Output the [X, Y] coordinate of the center of the cell containing the given text.  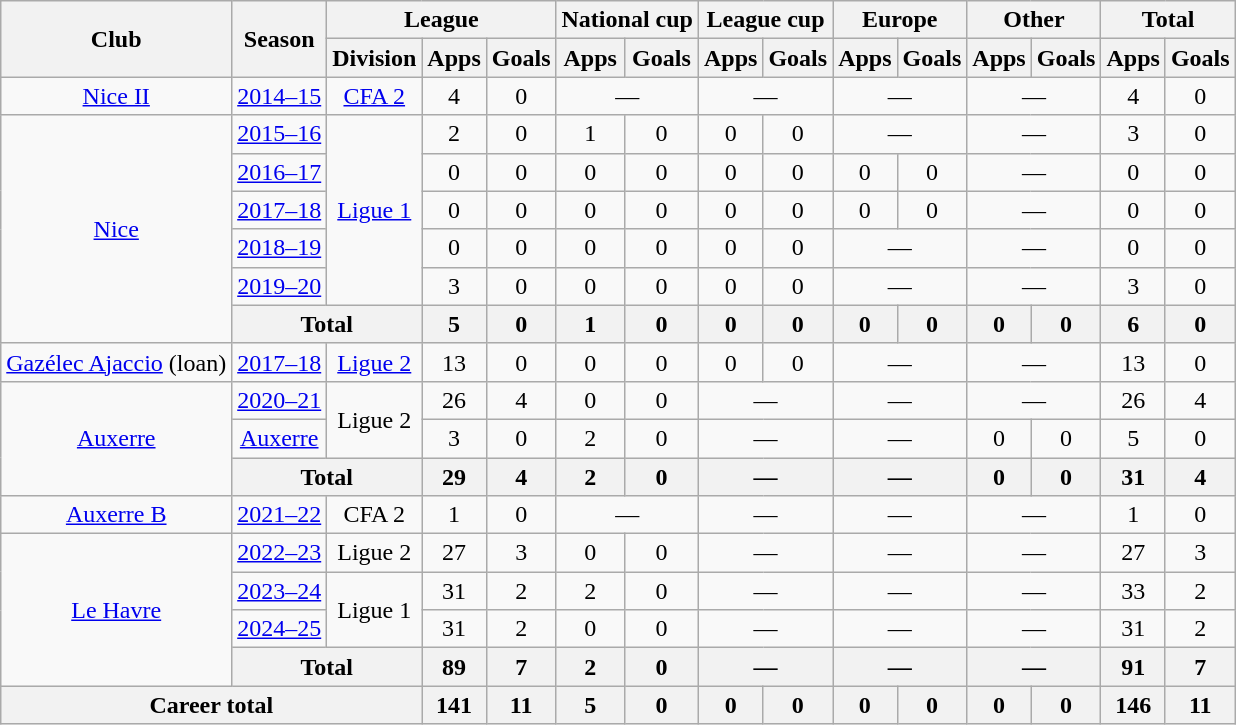
Season [280, 39]
2018–19 [280, 248]
29 [454, 477]
2015–16 [280, 134]
2014–15 [280, 96]
91 [1133, 667]
National cup [627, 20]
2022–23 [280, 553]
2023–24 [280, 591]
League [442, 20]
2019–20 [280, 286]
Career total [212, 705]
Le Havre [116, 610]
141 [454, 705]
2016–17 [280, 172]
6 [1133, 324]
2020–21 [280, 400]
Auxerre B [116, 515]
146 [1133, 705]
Division [374, 58]
2024–25 [280, 629]
Nice II [116, 96]
Other [1034, 20]
2021–22 [280, 515]
Gazélec Ajaccio (loan) [116, 362]
Europe [900, 20]
Nice [116, 229]
89 [454, 667]
League cup [765, 20]
Club [116, 39]
33 [1133, 591]
